Locate the cell with the specified text and output its (X, Y) center coordinate. 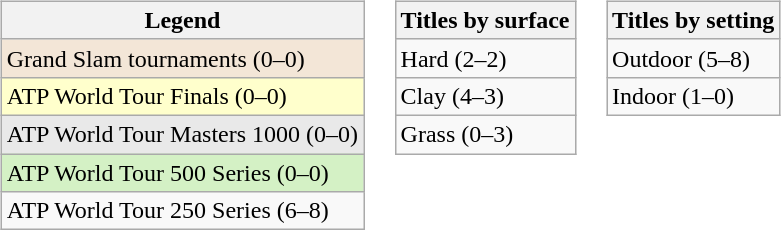
Titles by surface (485, 20)
Titles by setting (694, 20)
Grass (0–3) (485, 134)
Legend (182, 20)
Indoor (1–0) (694, 96)
ATP World Tour Masters 1000 (0–0) (182, 134)
Outdoor (5–8) (694, 58)
ATP World Tour 500 Series (0–0) (182, 173)
Hard (2–2) (485, 58)
Grand Slam tournaments (0–0) (182, 58)
Clay (4–3) (485, 96)
ATP World Tour Finals (0–0) (182, 96)
ATP World Tour 250 Series (6–8) (182, 211)
